Return [X, Y] of the center of cell containing provided text 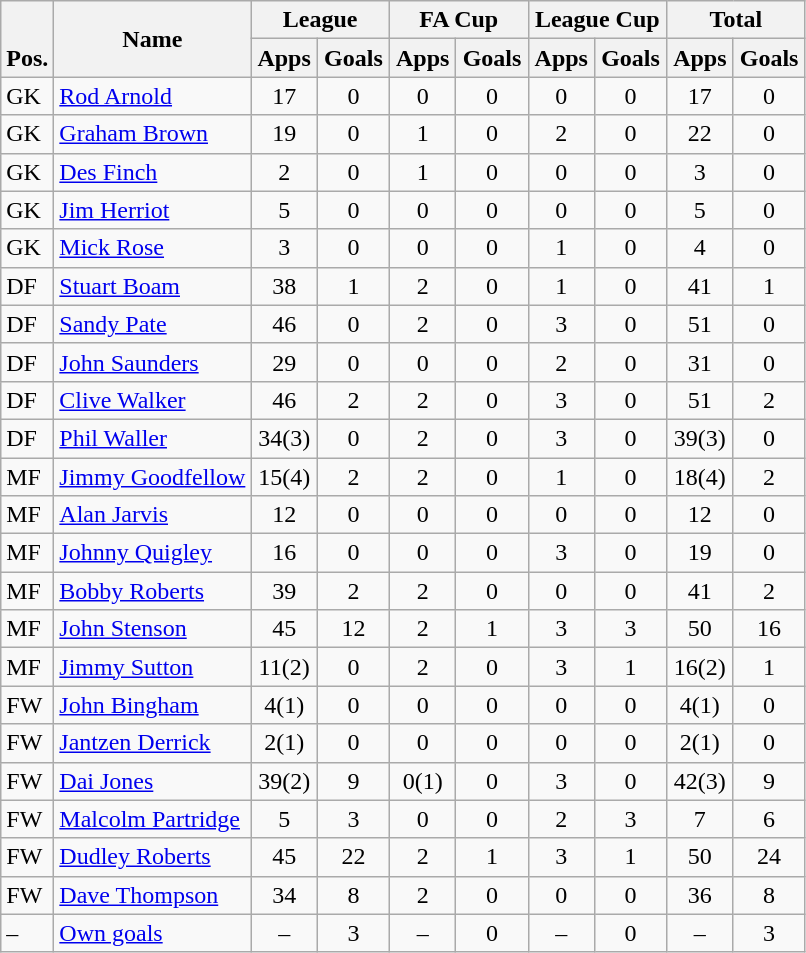
16(2) [700, 667]
39(3) [700, 438]
36 [700, 895]
Dai Jones [152, 781]
Jimmy Sutton [152, 667]
Stuart Boam [152, 286]
Mick Rose [152, 248]
34(3) [284, 438]
34 [284, 895]
League [320, 20]
39(2) [284, 781]
Jantzen Derrick [152, 743]
6 [769, 819]
Bobby Roberts [152, 591]
11(2) [284, 667]
Graham Brown [152, 134]
Johnny Quigley [152, 553]
31 [700, 362]
Alan Jarvis [152, 515]
Malcolm Partridge [152, 819]
Clive Walker [152, 400]
29 [284, 362]
18(4) [700, 477]
FA Cup [458, 20]
Dudley Roberts [152, 857]
Name [152, 39]
7 [700, 819]
Sandy Pate [152, 324]
Jim Herriot [152, 210]
24 [769, 857]
Total [736, 20]
Own goals [152, 933]
4 [700, 248]
42(3) [700, 781]
John Saunders [152, 362]
39 [284, 591]
John Bingham [152, 705]
John Stenson [152, 629]
Pos. [28, 39]
Jimmy Goodfellow [152, 477]
38 [284, 286]
15(4) [284, 477]
Dave Thompson [152, 895]
Des Finch [152, 172]
Rod Arnold [152, 96]
Phil Waller [152, 438]
0(1) [422, 781]
League Cup [598, 20]
